From the cell containing the given text, extract its center point as (X, Y) coordinate. 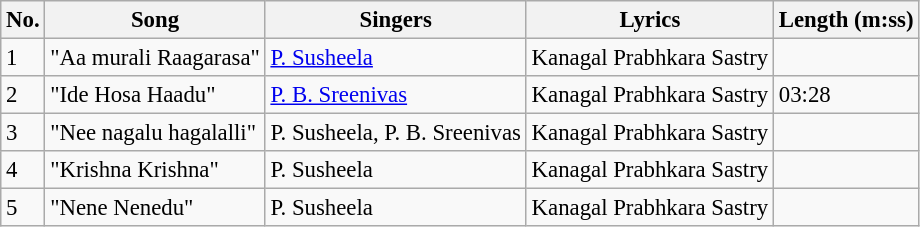
P. Susheela, P. B. Sreenivas (396, 133)
Singers (396, 20)
Song (155, 20)
"Nene Nenedu" (155, 208)
03:28 (846, 95)
1 (23, 58)
Lyrics (650, 20)
"Krishna Krishna" (155, 170)
2 (23, 95)
"Ide Hosa Haadu" (155, 95)
"Nee nagalu hagalalli" (155, 133)
5 (23, 208)
No. (23, 20)
4 (23, 170)
Length (m:ss) (846, 20)
P. B. Sreenivas (396, 95)
"Aa murali Raagarasa" (155, 58)
3 (23, 133)
